Scan for the cell matching the given text and deliver its (X, Y) coordinate at center. 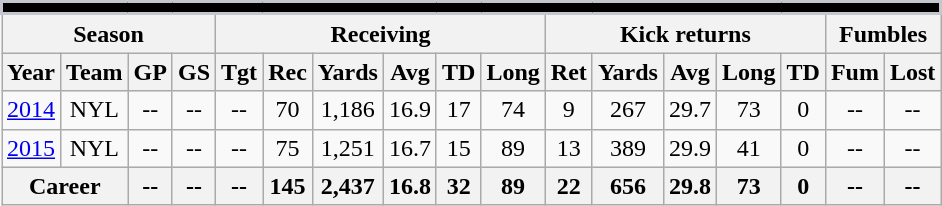
16.9 (410, 110)
70 (288, 110)
Career (66, 186)
74 (513, 110)
15 (458, 148)
Lost (912, 72)
GP (150, 72)
Ret (568, 72)
1,251 (348, 148)
656 (628, 186)
13 (568, 148)
Fum (854, 72)
Kick returns (685, 34)
9 (568, 110)
2,437 (348, 186)
17 (458, 110)
32 (458, 186)
75 (288, 148)
267 (628, 110)
2014 (32, 110)
Team (95, 72)
Season (109, 34)
16.7 (410, 148)
29.9 (690, 148)
GS (194, 72)
2015 (32, 148)
22 (568, 186)
Tgt (240, 72)
41 (749, 148)
Receiving (381, 34)
Rec (288, 72)
389 (628, 148)
1,186 (348, 110)
Fumbles (882, 34)
29.8 (690, 186)
Year (32, 72)
16.8 (410, 186)
29.7 (690, 110)
145 (288, 186)
